Capture the cell that displays the provided text and extract its (x, y) central coordinate. 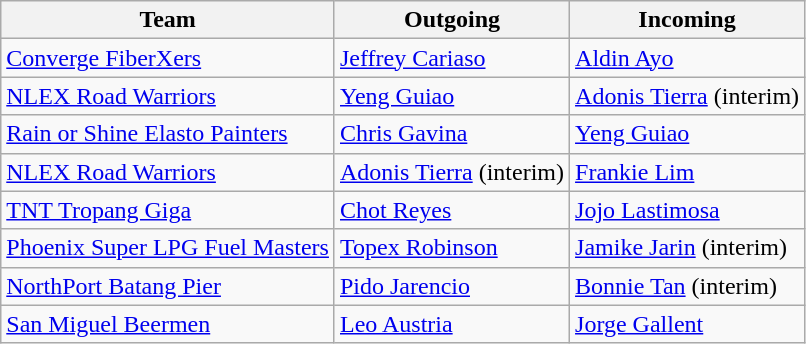
Jeffrey Cariaso (452, 58)
Converge FiberXers (168, 58)
Incoming (688, 20)
Outgoing (452, 20)
Bonnie Tan (interim) (688, 286)
Jojo Lastimosa (688, 210)
Aldin Ayo (688, 58)
NorthPort Batang Pier (168, 286)
Chot Reyes (452, 210)
Rain or Shine Elasto Painters (168, 134)
Jamike Jarin (interim) (688, 248)
Topex Robinson (452, 248)
Jorge Gallent (688, 324)
Team (168, 20)
TNT Tropang Giga (168, 210)
Frankie Lim (688, 172)
Phoenix Super LPG Fuel Masters (168, 248)
Pido Jarencio (452, 286)
Leo Austria (452, 324)
San Miguel Beermen (168, 324)
Chris Gavina (452, 134)
